Output the (X, Y) coordinate of the center of the cell containing the given text.  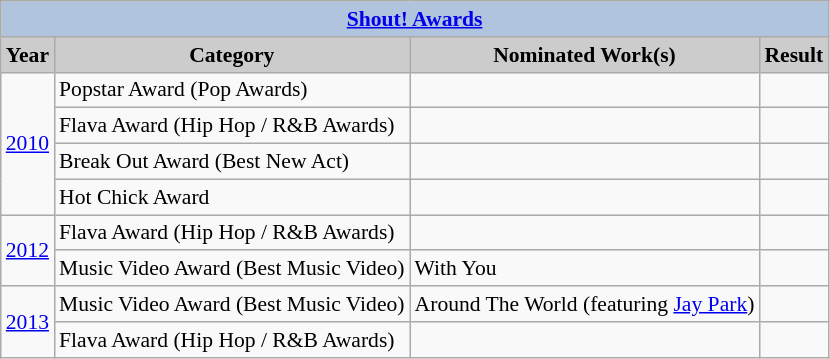
2013 (28, 322)
2012 (28, 250)
Hot Chick Award (232, 197)
Shout! Awards (415, 19)
Result (794, 55)
Break Out Award (Best New Act) (232, 162)
Nominated Work(s) (585, 55)
2010 (28, 143)
Year (28, 55)
Popstar Award (Pop Awards) (232, 90)
With You (585, 269)
Category (232, 55)
Around The World (featuring Jay Park) (585, 304)
